Output the [X, Y] coordinate of the center of the cell containing the given text.  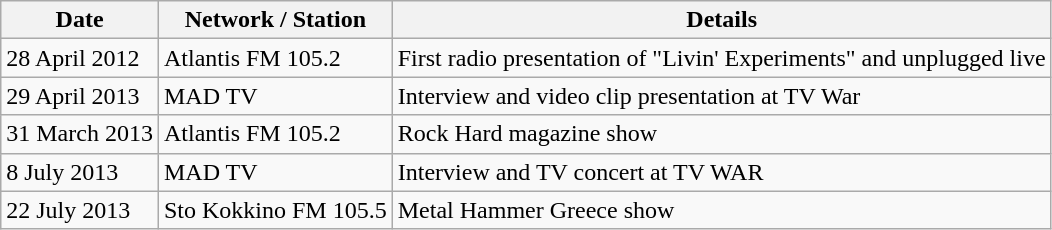
Metal Hammer Greece show [722, 210]
29 April 2013 [80, 96]
Interview and video clip presentation at TV War [722, 96]
31 March 2013 [80, 134]
First radio presentation of "Livin' Experiments" and unplugged live [722, 58]
Sto Kokkino FM 105.5 [275, 210]
Rock Hard magazine show [722, 134]
8 July 2013 [80, 172]
Interview and TV concert at TV WAR [722, 172]
28 April 2012 [80, 58]
Date [80, 20]
22 July 2013 [80, 210]
Network / Station [275, 20]
Details [722, 20]
